Pinpoint the cell where the given text exists, returning its [x, y] midpoint coordinate. 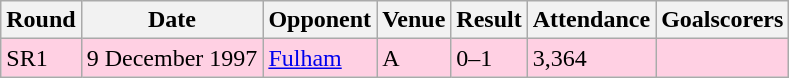
Date [172, 20]
A [414, 58]
Opponent [320, 20]
3,364 [591, 58]
Goalscorers [722, 20]
Round [41, 20]
9 December 1997 [172, 58]
Venue [414, 20]
Attendance [591, 20]
Fulham [320, 58]
Result [489, 20]
0–1 [489, 58]
SR1 [41, 58]
